From the cell containing the given text, extract its center point as [X, Y] coordinate. 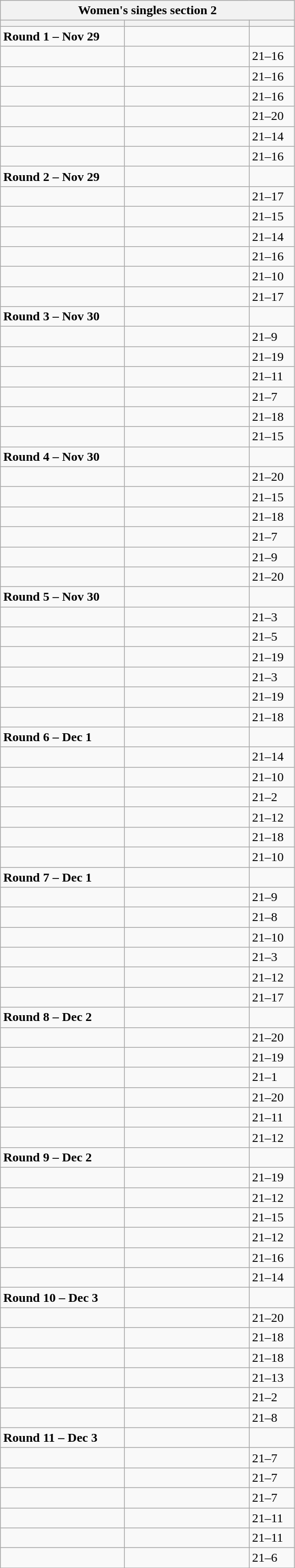
Round 3 – Nov 30 [63, 317]
Round 11 – Dec 3 [63, 1438]
Round 4 – Nov 30 [63, 457]
Round 1 – Nov 29 [63, 36]
Round 9 – Dec 2 [63, 1157]
21–5 [272, 637]
21–6 [272, 1558]
Round 5 – Nov 30 [63, 597]
Round 6 – Dec 1 [63, 737]
Round 2 – Nov 29 [63, 176]
21–13 [272, 1378]
Round 8 – Dec 2 [63, 1017]
Round 7 – Dec 1 [63, 877]
Round 10 – Dec 3 [63, 1298]
Women's singles section 2 [147, 11]
21–1 [272, 1077]
